Return [X, Y] of the center of cell containing provided text 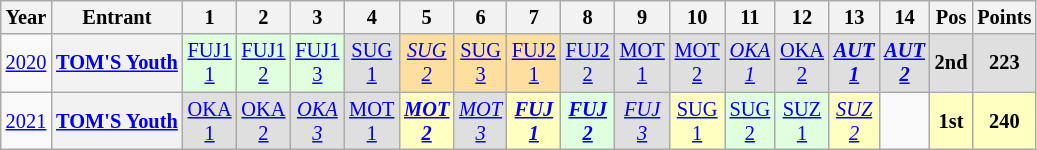
Entrant [116, 17]
FUJ21 [534, 63]
6 [480, 17]
SUZ2 [854, 121]
Pos [952, 17]
14 [904, 17]
5 [426, 17]
2021 [26, 121]
AUT2 [904, 63]
10 [698, 17]
FUJ12 [264, 63]
FUJ2 [588, 121]
AUT1 [854, 63]
FUJ1 [534, 121]
FUJ3 [642, 121]
8 [588, 17]
3 [317, 17]
2nd [952, 63]
SUZ1 [802, 121]
FUJ22 [588, 63]
12 [802, 17]
1st [952, 121]
OKA3 [317, 121]
223 [1004, 63]
FUJ13 [317, 63]
13 [854, 17]
9 [642, 17]
FUJ11 [210, 63]
SUG3 [480, 63]
7 [534, 17]
2 [264, 17]
4 [372, 17]
11 [750, 17]
240 [1004, 121]
1 [210, 17]
Points [1004, 17]
Year [26, 17]
2020 [26, 63]
MOT3 [480, 121]
